From the cell containing the given text, extract its center point as (x, y) coordinate. 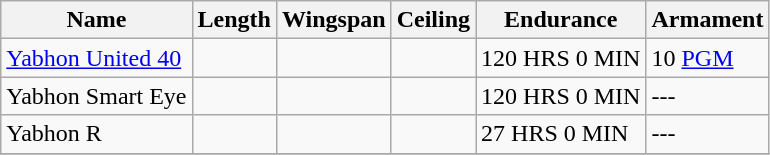
Yabhon R (96, 134)
10 PGM (708, 58)
Yabhon Smart Eye (96, 96)
Armament (708, 20)
Name (96, 20)
Yabhon United 40 (96, 58)
27 HRS 0 MIN (561, 134)
Endurance (561, 20)
Length (234, 20)
Wingspan (334, 20)
Ceiling (433, 20)
